Extract the (X, Y) coordinate from the center of the cell holding the provided text.  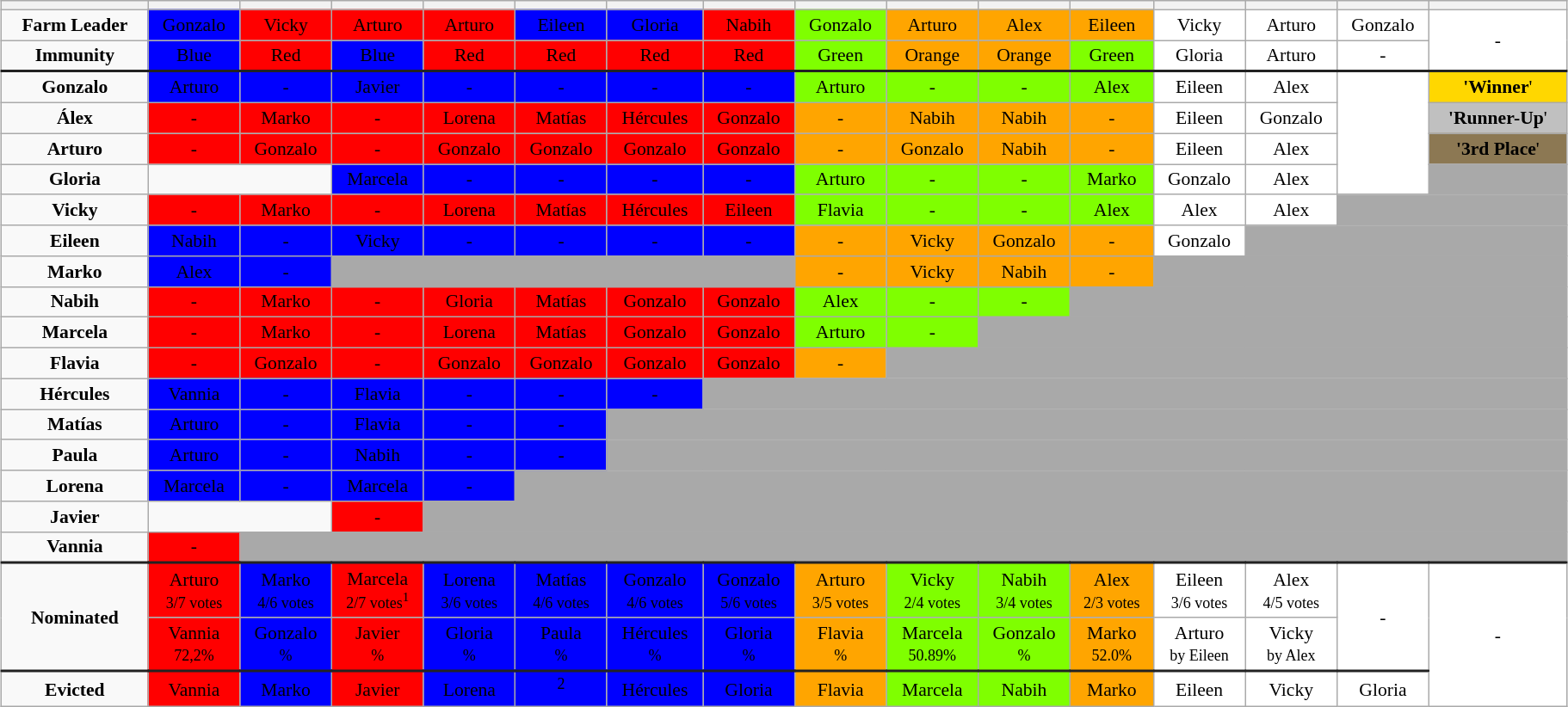
Marko52.0% (1112, 644)
Gonzalo5/6 votes (749, 590)
Marcela2/7 votes1 (377, 590)
Arturoby Eileen (1200, 644)
Flavia% (840, 644)
Farm Leader (75, 25)
'Runner-Up' (1497, 119)
Matías4/6 votes (561, 590)
Vickyby Alex (1291, 644)
Arturo3/7 votes (194, 590)
Gonzalo4/6 votes (654, 590)
Vannia72,2% (194, 644)
Marcela50.89% (933, 644)
Paula (75, 456)
Vicky2/4 votes (933, 590)
Evicted (75, 689)
Nabih3/4 votes (1024, 590)
Javier% (377, 644)
Alex2/3 votes (1112, 590)
Arturo3/5 votes (840, 590)
Immunity (75, 56)
2 (561, 689)
Eileen3/6 votes (1200, 590)
Álex (75, 119)
Paula% (561, 644)
Marko4/6 votes (286, 590)
Lorena3/6 votes (470, 590)
Hércules% (654, 644)
'Winner' (1497, 87)
'3rd Place' (1497, 149)
Alex4/5 votes (1291, 590)
Nominated (75, 618)
